Pinpoint the cell where the given text exists, returning its [X, Y] midpoint coordinate. 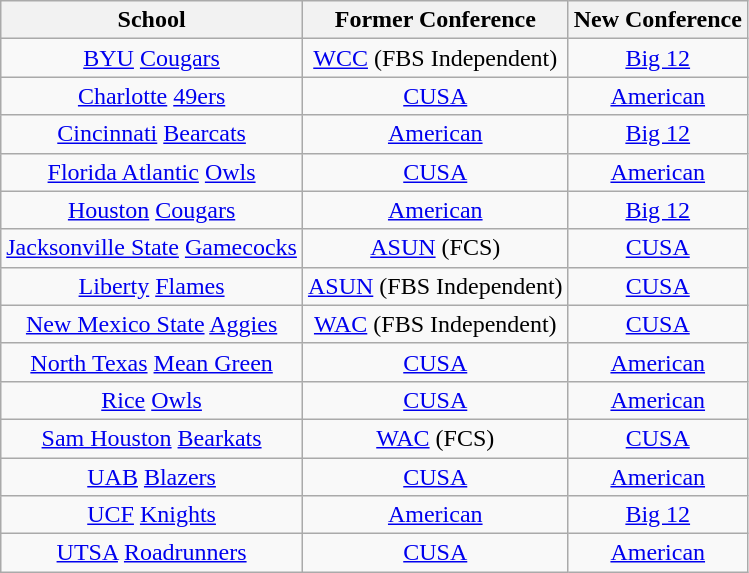
WCC (FBS Independent) [435, 58]
ASUN (FBS Independent) [435, 286]
WAC (FBS Independent) [435, 324]
Rice Owls [152, 400]
UCF Knights [152, 515]
Charlotte 49ers [152, 96]
New Mexico State Aggies [152, 324]
UAB Blazers [152, 477]
Cincinnati Bearcats [152, 134]
Former Conference [435, 20]
Liberty Flames [152, 286]
New Conference [658, 20]
BYU Cougars [152, 58]
School [152, 20]
UTSA Roadrunners [152, 553]
Jacksonville State Gamecocks [152, 248]
Sam Houston Bearkats [152, 438]
WAC (FCS) [435, 438]
Florida Atlantic Owls [152, 172]
North Texas Mean Green [152, 362]
Houston Cougars [152, 210]
ASUN (FCS) [435, 248]
